Output the (X, Y) coordinate of the center of the cell containing the given text.  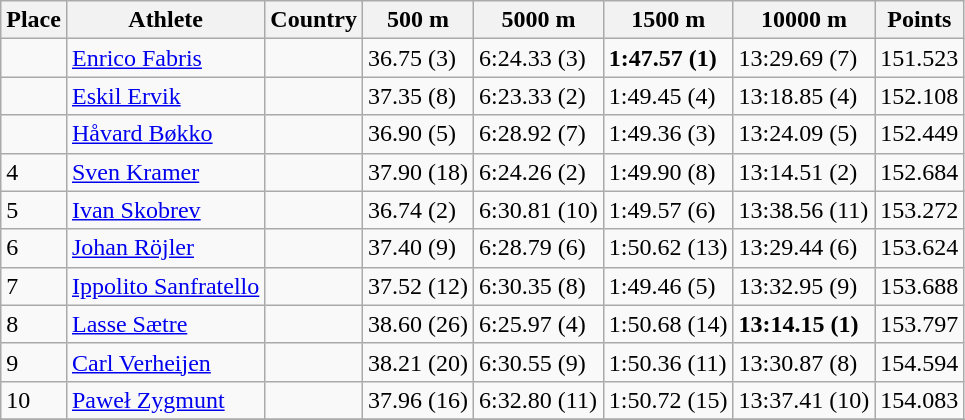
Ippolito Sanfratello (165, 286)
1:49.36 (3) (668, 134)
Place (34, 20)
152.449 (920, 134)
13:32.95 (9) (804, 286)
10000 m (804, 20)
152.108 (920, 96)
Carl Verheijen (165, 362)
10 (34, 400)
1:47.57 (1) (668, 58)
1:50.68 (14) (668, 324)
1:50.36 (11) (668, 362)
6:24.26 (2) (539, 172)
154.594 (920, 362)
151.523 (920, 58)
6:28.92 (7) (539, 134)
6:30.81 (10) (539, 210)
500 m (418, 20)
1:50.62 (13) (668, 248)
36.75 (3) (418, 58)
8 (34, 324)
13:18.85 (4) (804, 96)
37.40 (9) (418, 248)
5 (34, 210)
6:24.33 (3) (539, 58)
13:24.09 (5) (804, 134)
Enrico Fabris (165, 58)
1:49.90 (8) (668, 172)
Håvard Bøkko (165, 134)
Sven Kramer (165, 172)
13:29.44 (6) (804, 248)
Lasse Sætre (165, 324)
Points (920, 20)
9 (34, 362)
6:25.97 (4) (539, 324)
153.797 (920, 324)
5000 m (539, 20)
13:14.15 (1) (804, 324)
153.272 (920, 210)
6:30.35 (8) (539, 286)
4 (34, 172)
38.60 (26) (418, 324)
Athlete (165, 20)
38.21 (20) (418, 362)
Country (314, 20)
37.52 (12) (418, 286)
Johan Röjler (165, 248)
13:37.41 (10) (804, 400)
1:49.46 (5) (668, 286)
1:50.72 (15) (668, 400)
13:30.87 (8) (804, 362)
1500 m (668, 20)
153.688 (920, 286)
Ivan Skobrev (165, 210)
153.624 (920, 248)
6:32.80 (11) (539, 400)
37.35 (8) (418, 96)
36.90 (5) (418, 134)
6:28.79 (6) (539, 248)
1:49.45 (4) (668, 96)
6 (34, 248)
13:29.69 (7) (804, 58)
Paweł Zygmunt (165, 400)
154.083 (920, 400)
152.684 (920, 172)
Eskil Ervik (165, 96)
1:49.57 (6) (668, 210)
7 (34, 286)
6:23.33 (2) (539, 96)
37.90 (18) (418, 172)
36.74 (2) (418, 210)
37.96 (16) (418, 400)
13:38.56 (11) (804, 210)
6:30.55 (9) (539, 362)
13:14.51 (2) (804, 172)
